Determine the (X, Y) coordinate at the center of the cell enclosing the given text.  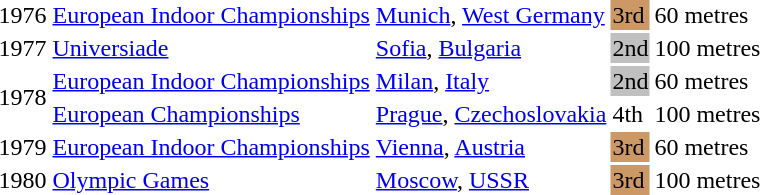
Moscow, USSR (491, 180)
Vienna, Austria (491, 147)
Universiade (211, 48)
Sofia, Bulgaria (491, 48)
4th (630, 114)
Munich, West Germany (491, 15)
Olympic Games (211, 180)
European Championships (211, 114)
Milan, Italy (491, 81)
Prague, Czechoslovakia (491, 114)
